Pinpoint the cell where the given text exists, returning its [X, Y] midpoint coordinate. 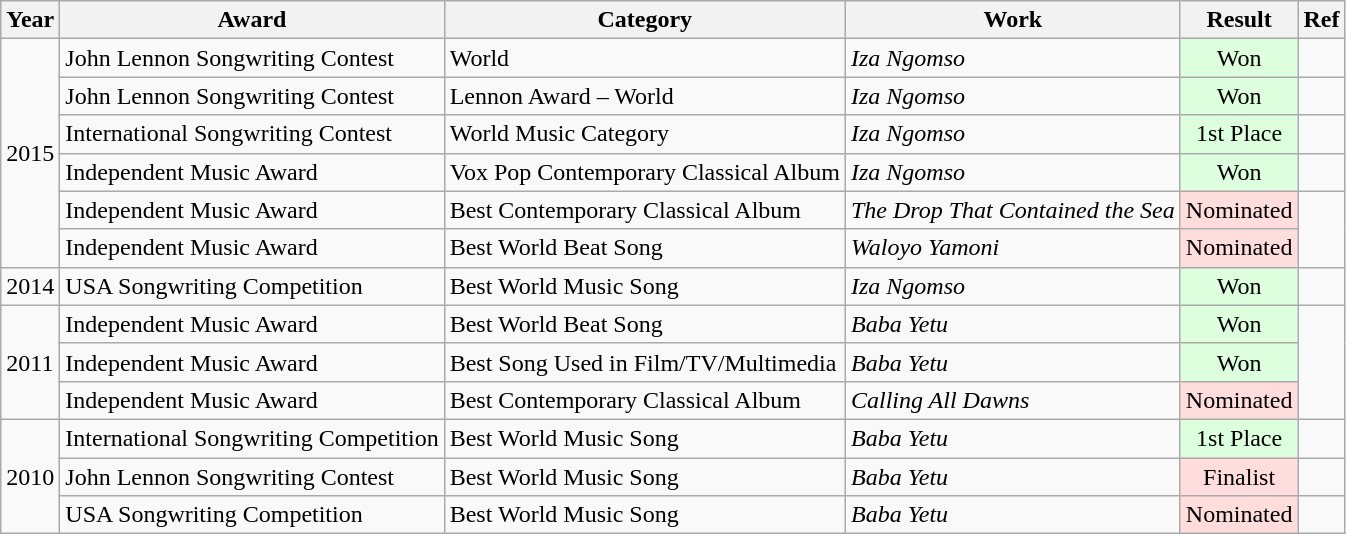
Calling All Dawns [1012, 400]
Vox Pop Contemporary Classical Album [644, 172]
2010 [30, 476]
2011 [30, 362]
Waloyo Yamoni [1012, 248]
Award [252, 20]
Year [30, 20]
International Songwriting Competition [252, 438]
Ref [1322, 20]
2015 [30, 153]
International Songwriting Contest [252, 134]
Result [1239, 20]
Work [1012, 20]
The Drop That Contained the Sea [1012, 210]
World [644, 58]
Finalist [1239, 477]
Category [644, 20]
Lennon Award – World [644, 96]
World Music Category [644, 134]
Best Song Used in Film/TV/Multimedia [644, 362]
2014 [30, 286]
